Output the (X, Y) coordinate of the center of the cell containing the given text.  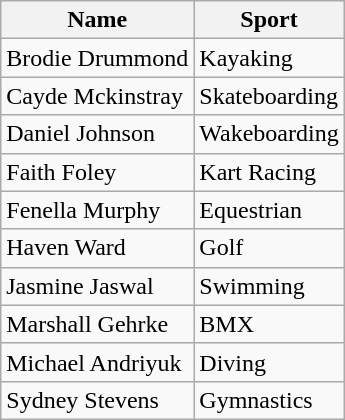
Sydney Stevens (98, 400)
Swimming (269, 286)
Cayde Mckinstray (98, 96)
Michael Andriyuk (98, 362)
Marshall Gehrke (98, 324)
Name (98, 20)
Jasmine Jaswal (98, 286)
Daniel Johnson (98, 134)
Fenella Murphy (98, 210)
Brodie Drummond (98, 58)
Gymnastics (269, 400)
Faith Foley (98, 172)
Haven Ward (98, 248)
Equestrian (269, 210)
Diving (269, 362)
Golf (269, 248)
Wakeboarding (269, 134)
Skateboarding (269, 96)
Kayaking (269, 58)
Sport (269, 20)
Kart Racing (269, 172)
BMX (269, 324)
